Provide the [x, y] coordinate of the cell's center where the given text is located.  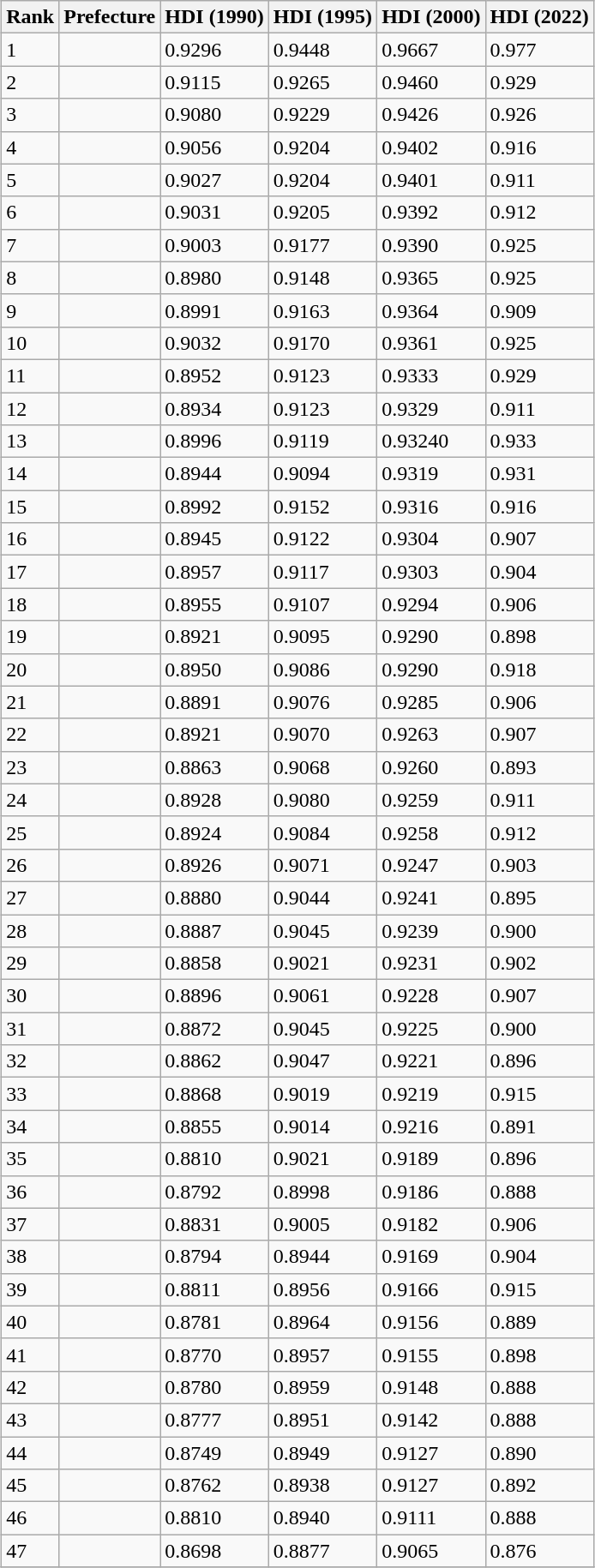
0.8926 [214, 865]
0.8770 [214, 1355]
HDI (1990) [214, 17]
31 [31, 1029]
0.9142 [431, 1420]
0.8924 [214, 832]
0.8794 [214, 1257]
0.9086 [322, 670]
0.9119 [322, 442]
0.9169 [431, 1257]
38 [31, 1257]
0.9027 [214, 180]
0.9402 [431, 147]
0.8777 [214, 1420]
0.8938 [322, 1486]
35 [31, 1159]
0.9239 [431, 930]
0.9177 [322, 245]
0.8991 [214, 310]
47 [31, 1551]
0.9231 [431, 964]
0.8998 [322, 1192]
0.9219 [431, 1094]
0.9084 [322, 832]
44 [31, 1453]
0.889 [539, 1322]
0.9107 [322, 604]
0.8811 [214, 1289]
0.9044 [322, 898]
0.8880 [214, 898]
0.876 [539, 1551]
0.9205 [322, 213]
0.9182 [431, 1224]
0.9094 [322, 474]
0.9156 [431, 1322]
0.8956 [322, 1289]
0.9329 [431, 409]
0.9065 [431, 1551]
0.9070 [322, 735]
0.9068 [322, 767]
0.8868 [214, 1094]
2 [31, 82]
41 [31, 1355]
0.9019 [322, 1094]
0.9319 [431, 474]
0.8934 [214, 409]
21 [31, 702]
HDI (2000) [431, 17]
0.9163 [322, 310]
36 [31, 1192]
33 [31, 1094]
6 [31, 213]
0.933 [539, 442]
0.9061 [322, 996]
0.8698 [214, 1551]
0.8980 [214, 278]
0.8781 [214, 1322]
14 [31, 474]
0.9225 [431, 1029]
0.8955 [214, 604]
0.893 [539, 767]
0.9241 [431, 898]
0.9448 [322, 50]
0.9296 [214, 50]
24 [31, 800]
30 [31, 996]
0.9667 [431, 50]
0.8945 [214, 539]
17 [31, 572]
0.9005 [322, 1224]
0.891 [539, 1126]
0.9076 [322, 702]
8 [31, 278]
0.892 [539, 1486]
0.9304 [431, 539]
HDI (2022) [539, 17]
0.8831 [214, 1224]
0.9401 [431, 180]
29 [31, 964]
0.9392 [431, 213]
0.9032 [214, 343]
37 [31, 1224]
0.9229 [322, 115]
0.9364 [431, 310]
0.9166 [431, 1289]
0.890 [539, 1453]
0.9390 [431, 245]
0.9228 [431, 996]
0.902 [539, 964]
0.8896 [214, 996]
0.8749 [214, 1453]
9 [31, 310]
0.9460 [431, 82]
0.9303 [431, 572]
0.8762 [214, 1486]
0.8996 [214, 442]
0.9186 [431, 1192]
0.926 [539, 115]
0.9047 [322, 1061]
11 [31, 375]
0.8858 [214, 964]
0.9115 [214, 82]
0.9316 [431, 507]
0.8928 [214, 800]
10 [31, 343]
0.8949 [322, 1453]
0.9170 [322, 343]
0.93240 [431, 442]
0.8964 [322, 1322]
Prefecture [110, 17]
15 [31, 507]
0.8940 [322, 1518]
0.9071 [322, 865]
20 [31, 670]
32 [31, 1061]
0.903 [539, 865]
1 [31, 50]
3 [31, 115]
27 [31, 898]
0.8862 [214, 1061]
0.8952 [214, 375]
40 [31, 1322]
0.9426 [431, 115]
34 [31, 1126]
0.9189 [431, 1159]
13 [31, 442]
0.9247 [431, 865]
0.931 [539, 474]
12 [31, 409]
45 [31, 1486]
16 [31, 539]
0.977 [539, 50]
25 [31, 832]
0.9111 [431, 1518]
0.9117 [322, 572]
28 [31, 930]
Rank [31, 17]
26 [31, 865]
0.9263 [431, 735]
4 [31, 147]
0.8780 [214, 1387]
0.9031 [214, 213]
HDI (1995) [322, 17]
0.8792 [214, 1192]
0.9221 [431, 1061]
18 [31, 604]
0.9122 [322, 539]
0.9056 [214, 147]
0.8877 [322, 1551]
0.9294 [431, 604]
0.8891 [214, 702]
39 [31, 1289]
0.9152 [322, 507]
5 [31, 180]
0.8872 [214, 1029]
0.8855 [214, 1126]
0.918 [539, 670]
0.909 [539, 310]
0.9333 [431, 375]
0.8992 [214, 507]
7 [31, 245]
43 [31, 1420]
22 [31, 735]
0.9155 [431, 1355]
0.9265 [322, 82]
0.9361 [431, 343]
0.9216 [431, 1126]
0.9259 [431, 800]
0.8887 [214, 930]
0.9365 [431, 278]
0.9014 [322, 1126]
0.8863 [214, 767]
19 [31, 637]
0.9285 [431, 702]
0.9258 [431, 832]
0.8950 [214, 670]
0.8951 [322, 1420]
0.9260 [431, 767]
0.9095 [322, 637]
0.9003 [214, 245]
46 [31, 1518]
0.895 [539, 898]
0.8959 [322, 1387]
23 [31, 767]
42 [31, 1387]
